Return (x, y) of the center of cell containing provided text 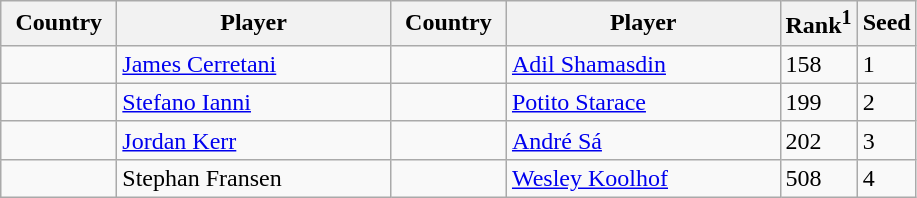
André Sá (643, 140)
Wesley Koolhof (643, 178)
Stephan Fransen (254, 178)
Potito Starace (643, 102)
Jordan Kerr (254, 140)
Stefano Ianni (254, 102)
4 (886, 178)
1 (886, 64)
508 (818, 178)
James Cerretani (254, 64)
158 (818, 64)
3 (886, 140)
Rank1 (818, 24)
Seed (886, 24)
2 (886, 102)
Adil Shamasdin (643, 64)
199 (818, 102)
202 (818, 140)
